Detect which cell encompasses the target text, then output its [x, y] center coordinate. 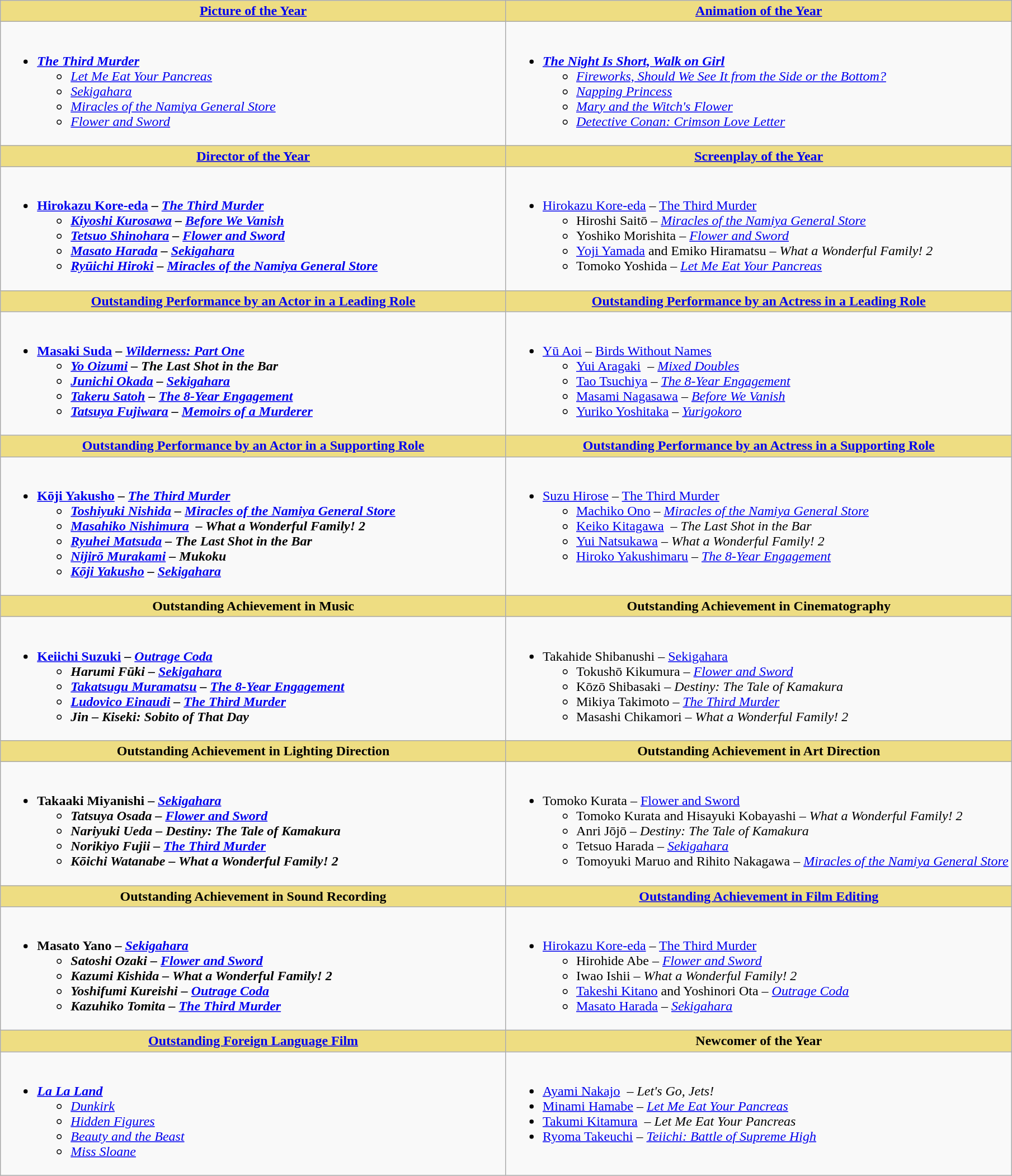
Outstanding Performance by an Actor in a Supporting Role [253, 446]
Outstanding Foreign Language Film [253, 1041]
Newcomer of the Year [759, 1041]
Outstanding Performance by an Actress in a Leading Role [759, 301]
Outstanding Achievement in Art Direction [759, 751]
Picture of the Year [253, 11]
Outstanding Performance by an Actress in a Supporting Role [759, 446]
Screenplay of the Year [759, 156]
Outstanding Performance by an Actor in a Leading Role [253, 301]
Outstanding Achievement in Lighting Direction [253, 751]
The Third MurderLet Me Eat Your PancreasSekigaharaMiracles of the Namiya General StoreFlower and Sword [253, 84]
Outstanding Achievement in Sound Recording [253, 896]
Animation of the Year [759, 11]
Outstanding Achievement in Cinematography [759, 606]
Outstanding Achievement in Film Editing [759, 896]
La La LandDunkirkHidden FiguresBeauty and the BeastMiss Sloane [253, 1113]
Director of the Year [253, 156]
Outstanding Achievement in Music [253, 606]
